Identify which cell holds the provided text, then report its [X, Y] central coordinate. 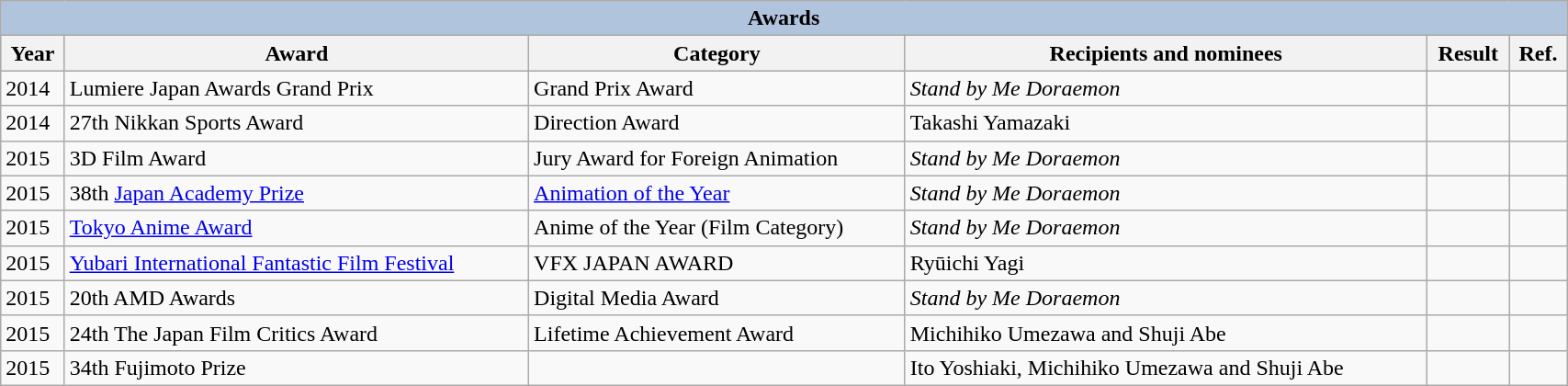
34th Fujimoto Prize [296, 368]
Animation of the Year [717, 193]
Yubari International Fantastic Film Festival [296, 263]
38th Japan Academy Prize [296, 193]
24th The Japan Film Critics Award [296, 333]
Ito Yoshiaki, Michihiko Umezawa and Shuji Abe [1166, 368]
27th Nikkan Sports Award [296, 123]
Michihiko Umezawa and Shuji Abe [1166, 333]
3D Film Award [296, 158]
VFX JAPAN AWARD [717, 263]
Jury Award for Foreign Animation [717, 158]
Lifetime Achievement Award [717, 333]
Recipients and nominees [1166, 53]
Ref. [1538, 53]
Anime of the Year (Film Category) [717, 228]
Award [296, 53]
Ryūichi Yagi [1166, 263]
Awards [784, 18]
Direction Award [717, 123]
Tokyo Anime Award [296, 228]
20th AMD Awards [296, 298]
Takashi Yamazaki [1166, 123]
Year [33, 53]
Result [1468, 53]
Lumiere Japan Awards Grand Prix [296, 88]
Category [717, 53]
Digital Media Award [717, 298]
Grand Prix Award [717, 88]
